Determine the (x, y) coordinate at the center of the cell enclosing the given text.  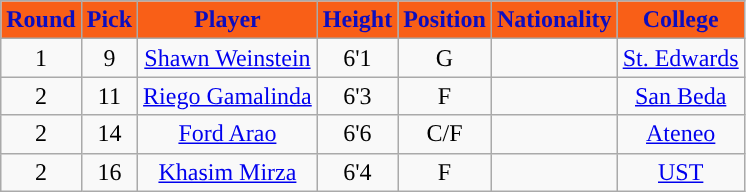
G (445, 58)
Khasim Mirza (228, 172)
UST (680, 172)
Round (41, 20)
9 (109, 58)
6'1 (357, 58)
6'6 (357, 134)
1 (41, 58)
College (680, 20)
14 (109, 134)
Height (357, 20)
St. Edwards (680, 58)
San Beda (680, 96)
6'4 (357, 172)
Player (228, 20)
Ford Arao (228, 134)
Shawn Weinstein (228, 58)
6'3 (357, 96)
Position (445, 20)
C/F (445, 134)
Riego Gamalinda (228, 96)
16 (109, 172)
Nationality (554, 20)
Pick (109, 20)
Ateneo (680, 134)
11 (109, 96)
